Pinpoint the cell where the given text exists, returning its (x, y) midpoint coordinate. 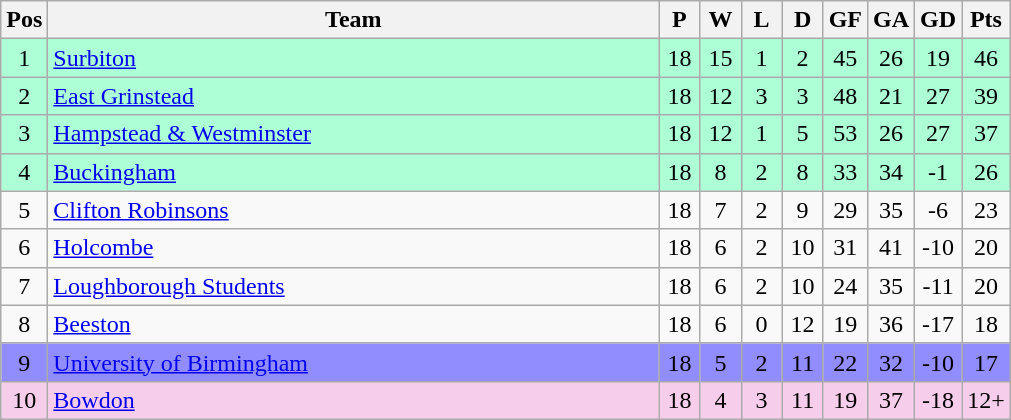
41 (892, 248)
Buckingham (354, 172)
29 (845, 210)
45 (845, 58)
P (680, 20)
33 (845, 172)
Bowdon (354, 400)
-18 (938, 400)
12+ (986, 400)
Team (354, 20)
Surbiton (354, 58)
GD (938, 20)
-11 (938, 286)
53 (845, 134)
L (762, 20)
-6 (938, 210)
36 (892, 324)
-1 (938, 172)
23 (986, 210)
Clifton Robinsons (354, 210)
GA (892, 20)
32 (892, 362)
22 (845, 362)
Pos (24, 20)
W (720, 20)
University of Birmingham (354, 362)
Holcombe (354, 248)
Loughborough Students (354, 286)
34 (892, 172)
46 (986, 58)
15 (720, 58)
Pts (986, 20)
East Grinstead (354, 96)
Beeston (354, 324)
0 (762, 324)
D (802, 20)
31 (845, 248)
48 (845, 96)
21 (892, 96)
39 (986, 96)
24 (845, 286)
-17 (938, 324)
17 (986, 362)
GF (845, 20)
Hampstead & Westminster (354, 134)
